From the cell containing the given text, extract its center point as [X, Y] coordinate. 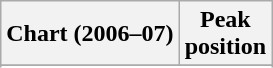
Peakposition [225, 34]
Chart (2006–07) [90, 34]
